Extract the (X, Y) coordinate from the center of the cell holding the provided text.  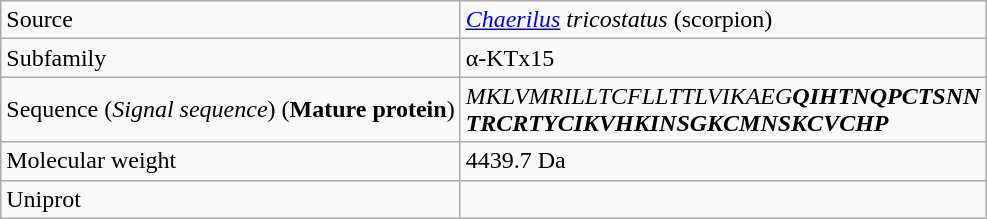
α-KTx15 (723, 58)
Chaerilus tricostatus (scorpion) (723, 20)
Sequence (Signal sequence) (Mature protein) (230, 110)
Molecular weight (230, 161)
4439.7 Da (723, 161)
Subfamily (230, 58)
Source (230, 20)
MKLVMRILLTCFLLTTLVIKAEGQIHTNQPCTSNNTRCRTYCIKVHKINSGKCMNSKCVCHP (723, 110)
Uniprot (230, 199)
